Extract the (x, y) coordinate from the center of the cell holding the provided text.  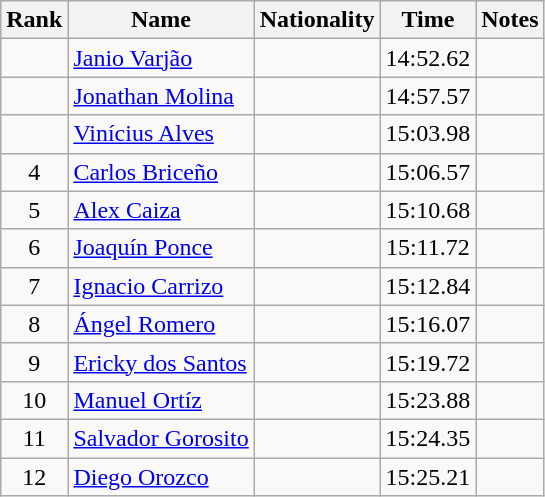
Manuel Ortíz (161, 400)
12 (34, 477)
Ignacio Carrizo (161, 286)
15:06.57 (428, 172)
Nationality (317, 20)
Carlos Briceño (161, 172)
15:19.72 (428, 362)
Notes (510, 20)
15:23.88 (428, 400)
15:03.98 (428, 134)
14:57.57 (428, 96)
6 (34, 248)
7 (34, 286)
15:11.72 (428, 248)
14:52.62 (428, 58)
Jonathan Molina (161, 96)
10 (34, 400)
15:25.21 (428, 477)
Diego Orozco (161, 477)
Name (161, 20)
Ericky dos Santos (161, 362)
9 (34, 362)
Time (428, 20)
15:24.35 (428, 438)
Ángel Romero (161, 324)
15:10.68 (428, 210)
Salvador Gorosito (161, 438)
Vinícius Alves (161, 134)
15:12.84 (428, 286)
Alex Caiza (161, 210)
5 (34, 210)
11 (34, 438)
Joaquín Ponce (161, 248)
8 (34, 324)
4 (34, 172)
15:16.07 (428, 324)
Janio Varjão (161, 58)
Rank (34, 20)
